Determine the [x, y] coordinate at the center of the cell enclosing the given text.  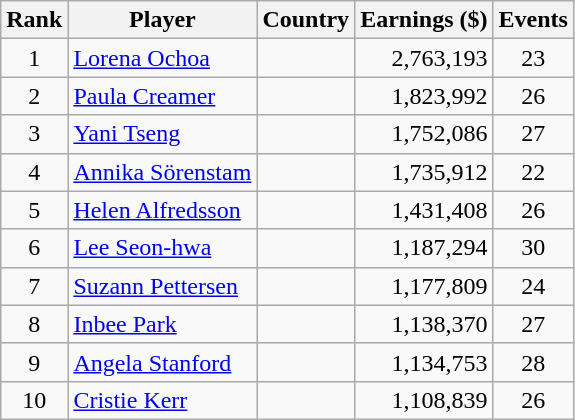
1,108,839 [424, 400]
1,431,408 [424, 210]
22 [533, 172]
Cristie Kerr [162, 400]
1,735,912 [424, 172]
Country [306, 20]
Inbee Park [162, 324]
28 [533, 362]
Annika Sörenstam [162, 172]
8 [34, 324]
Helen Alfredsson [162, 210]
10 [34, 400]
5 [34, 210]
Yani Tseng [162, 134]
1,823,992 [424, 96]
Suzann Pettersen [162, 286]
1,138,370 [424, 324]
Lee Seon-hwa [162, 248]
9 [34, 362]
Angela Stanford [162, 362]
Player [162, 20]
1,187,294 [424, 248]
1,752,086 [424, 134]
30 [533, 248]
Earnings ($) [424, 20]
2,763,193 [424, 58]
1,134,753 [424, 362]
2 [34, 96]
Paula Creamer [162, 96]
1 [34, 58]
6 [34, 248]
3 [34, 134]
Lorena Ochoa [162, 58]
7 [34, 286]
24 [533, 286]
Events [533, 20]
Rank [34, 20]
4 [34, 172]
1,177,809 [424, 286]
23 [533, 58]
